Provide the [X, Y] coordinate of the cell's center where the given text is located.  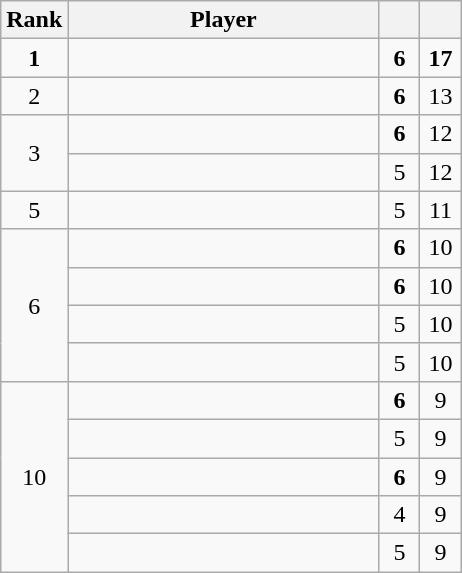
13 [440, 96]
1 [34, 58]
17 [440, 58]
4 [400, 515]
Rank [34, 20]
11 [440, 210]
Player [224, 20]
3 [34, 153]
2 [34, 96]
